Search for the cell housing the specified text and yield its [x, y] center coordinate. 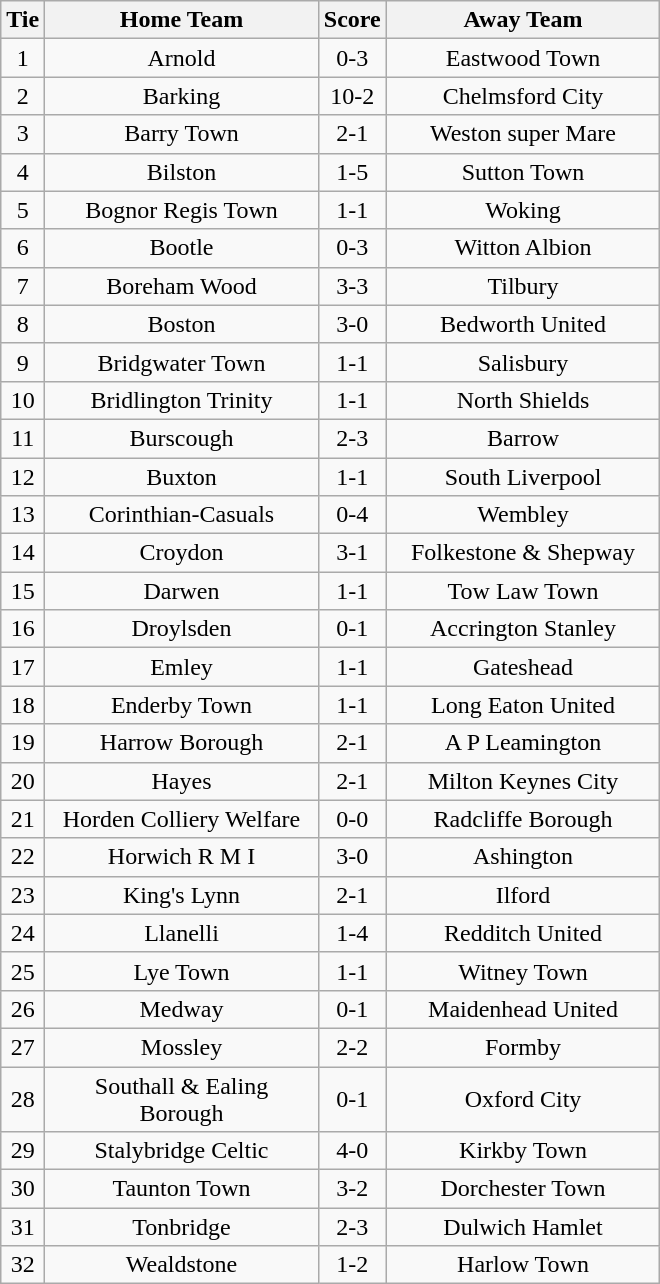
Arnold [182, 58]
17 [23, 667]
1 [23, 58]
Emley [182, 667]
1-2 [352, 1265]
18 [23, 705]
13 [23, 515]
Tie [23, 20]
Croydon [182, 553]
27 [23, 1047]
Dulwich Hamlet [523, 1227]
Barry Town [182, 134]
14 [23, 553]
Bootle [182, 248]
Home Team [182, 20]
0-4 [352, 515]
23 [23, 895]
2 [23, 96]
Medway [182, 1009]
Gateshead [523, 667]
Formby [523, 1047]
9 [23, 362]
Accrington Stanley [523, 629]
Enderby Town [182, 705]
12 [23, 477]
Buxton [182, 477]
Droylsden [182, 629]
0-0 [352, 819]
Bridgwater Town [182, 362]
Harlow Town [523, 1265]
3-3 [352, 286]
30 [23, 1189]
21 [23, 819]
Witney Town [523, 971]
Lye Town [182, 971]
Chelmsford City [523, 96]
Ashington [523, 857]
4-0 [352, 1151]
10-2 [352, 96]
8 [23, 324]
Tow Law Town [523, 591]
Horwich R M I [182, 857]
Bedworth United [523, 324]
3-1 [352, 553]
Oxford City [523, 1098]
1-5 [352, 172]
Redditch United [523, 933]
25 [23, 971]
Woking [523, 210]
South Liverpool [523, 477]
Hayes [182, 781]
Stalybridge Celtic [182, 1151]
Radcliffe Borough [523, 819]
Bognor Regis Town [182, 210]
A P Leamington [523, 743]
3-2 [352, 1189]
16 [23, 629]
Corinthian-Casuals [182, 515]
Folkestone & Shepway [523, 553]
North Shields [523, 400]
29 [23, 1151]
Burscough [182, 438]
15 [23, 591]
26 [23, 1009]
Kirkby Town [523, 1151]
Southall & Ealing Borough [182, 1098]
Score [352, 20]
Harrow Borough [182, 743]
Taunton Town [182, 1189]
Mossley [182, 1047]
32 [23, 1265]
Maidenhead United [523, 1009]
7 [23, 286]
Llanelli [182, 933]
22 [23, 857]
Horden Colliery Welfare [182, 819]
Boston [182, 324]
Boreham Wood [182, 286]
Wealdstone [182, 1265]
6 [23, 248]
28 [23, 1098]
Witton Albion [523, 248]
1-4 [352, 933]
19 [23, 743]
31 [23, 1227]
Sutton Town [523, 172]
Salisbury [523, 362]
Bilston [182, 172]
Barrow [523, 438]
Barking [182, 96]
10 [23, 400]
3 [23, 134]
20 [23, 781]
Darwen [182, 591]
4 [23, 172]
Bridlington Trinity [182, 400]
Milton Keynes City [523, 781]
Tonbridge [182, 1227]
Ilford [523, 895]
Wembley [523, 515]
11 [23, 438]
Dorchester Town [523, 1189]
5 [23, 210]
Weston super Mare [523, 134]
2-2 [352, 1047]
Away Team [523, 20]
24 [23, 933]
King's Lynn [182, 895]
Tilbury [523, 286]
Eastwood Town [523, 58]
Long Eaton United [523, 705]
